Output the (X, Y) coordinate of the center of the cell containing the given text.  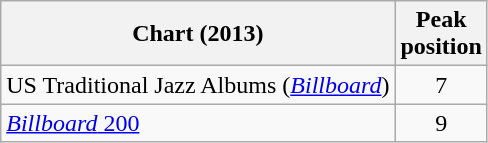
Peakposition (441, 34)
9 (441, 123)
US Traditional Jazz Albums (Billboard) (198, 85)
Chart (2013) (198, 34)
Billboard 200 (198, 123)
7 (441, 85)
